Pinpoint the cell where the given text exists, returning its (x, y) midpoint coordinate. 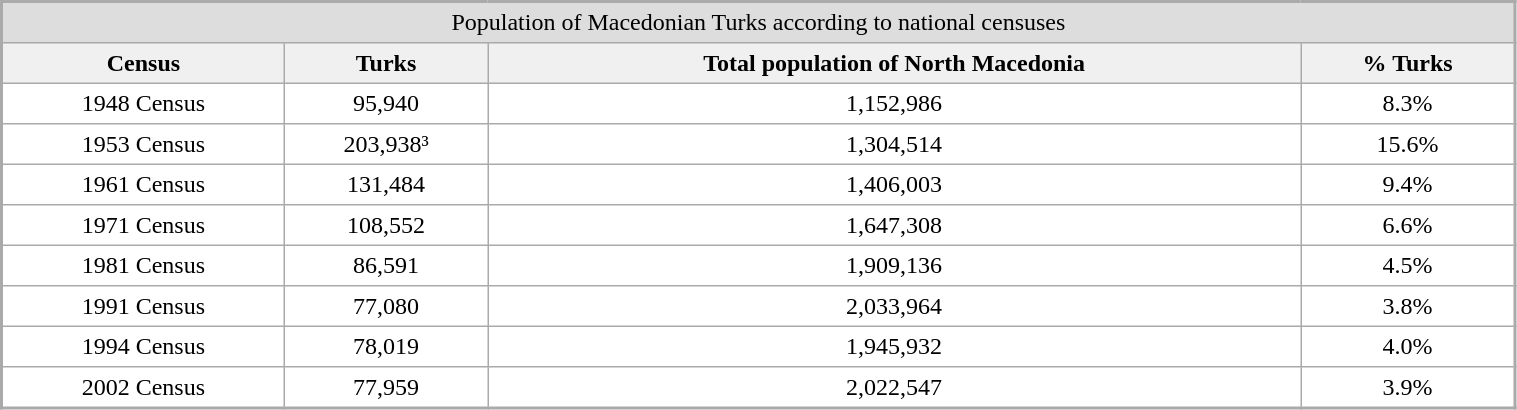
1,945,932 (894, 346)
1,647,308 (894, 225)
2002 Census (144, 388)
% Turks (1408, 63)
78,019 (386, 346)
Turks (386, 63)
1991 Census (144, 306)
1994 Census (144, 346)
15.6% (1408, 144)
131,484 (386, 184)
1953 Census (144, 144)
Total population of North Macedonia (894, 63)
8.3% (1408, 103)
3.8% (1408, 306)
108,552 (386, 225)
1,406,003 (894, 184)
3.9% (1408, 388)
2,022,547 (894, 388)
1948 Census (144, 103)
95,940 (386, 103)
1,152,986 (894, 103)
1971 Census (144, 225)
Population of Macedonian Turks according to national censuses (759, 22)
203,938³ (386, 144)
1,304,514 (894, 144)
1981 Census (144, 265)
77,959 (386, 388)
86,591 (386, 265)
77,080 (386, 306)
1961 Census (144, 184)
6.6% (1408, 225)
2,033,964 (894, 306)
1,909,136 (894, 265)
4.0% (1408, 346)
Census (144, 63)
9.4% (1408, 184)
4.5% (1408, 265)
